Output the [x, y] coordinate of the center of the cell containing the given text.  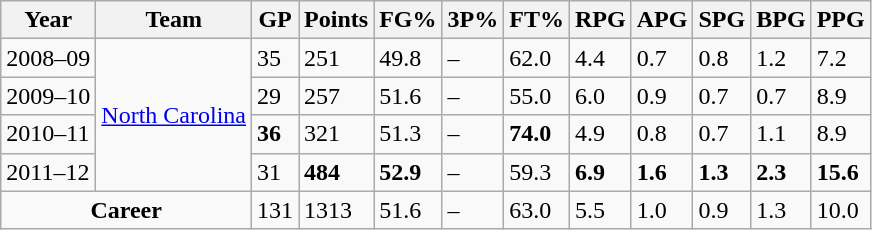
131 [276, 210]
2010–11 [48, 134]
SPG [722, 20]
321 [336, 134]
1.6 [662, 172]
1.1 [781, 134]
484 [336, 172]
10.0 [840, 210]
2011–12 [48, 172]
1313 [336, 210]
FG% [408, 20]
GP [276, 20]
RPG [601, 20]
2009–10 [48, 96]
3P% [473, 20]
PPG [840, 20]
52.9 [408, 172]
49.8 [408, 58]
63.0 [537, 210]
29 [276, 96]
2008–09 [48, 58]
Career [126, 210]
6.9 [601, 172]
15.6 [840, 172]
APG [662, 20]
4.9 [601, 134]
31 [276, 172]
FT% [537, 20]
7.2 [840, 58]
Points [336, 20]
74.0 [537, 134]
BPG [781, 20]
1.2 [781, 58]
5.5 [601, 210]
51.3 [408, 134]
North Carolina [174, 115]
2.3 [781, 172]
4.4 [601, 58]
62.0 [537, 58]
257 [336, 96]
1.0 [662, 210]
35 [276, 58]
Year [48, 20]
251 [336, 58]
55.0 [537, 96]
Team [174, 20]
59.3 [537, 172]
6.0 [601, 96]
36 [276, 134]
